Extract the [X, Y] coordinate from the center of the cell holding the provided text.  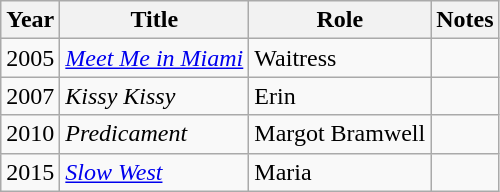
Notes [465, 20]
Slow West [154, 172]
Year [30, 20]
Margot Bramwell [340, 134]
2007 [30, 96]
Meet Me in Miami [154, 58]
Erin [340, 96]
2015 [30, 172]
Maria [340, 172]
Role [340, 20]
Title [154, 20]
2010 [30, 134]
2005 [30, 58]
Waitress [340, 58]
Predicament [154, 134]
Kissy Kissy [154, 96]
